Return [x, y] of the center of cell containing provided text 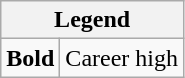
Bold [30, 58]
Legend [92, 20]
Career high [122, 58]
